Extract the (X, Y) coordinate from the center of the cell holding the provided text.  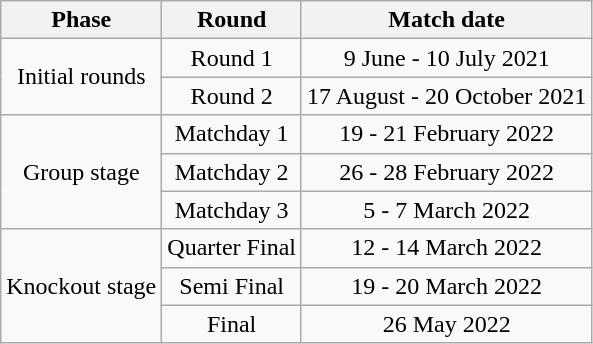
Round 1 (232, 58)
Match date (446, 20)
Phase (82, 20)
Knockout stage (82, 286)
19 - 20 March 2022 (446, 286)
Semi Final (232, 286)
9 June - 10 July 2021 (446, 58)
Matchday 2 (232, 172)
Round 2 (232, 96)
Matchday 3 (232, 210)
12 - 14 March 2022 (446, 248)
26 - 28 February 2022 (446, 172)
Final (232, 324)
5 - 7 March 2022 (446, 210)
26 May 2022 (446, 324)
Quarter Final (232, 248)
17 August - 20 October 2021 (446, 96)
Matchday 1 (232, 134)
Initial rounds (82, 77)
Round (232, 20)
Group stage (82, 172)
19 - 21 February 2022 (446, 134)
